Locate the cell with the specified text and output its [x, y] center coordinate. 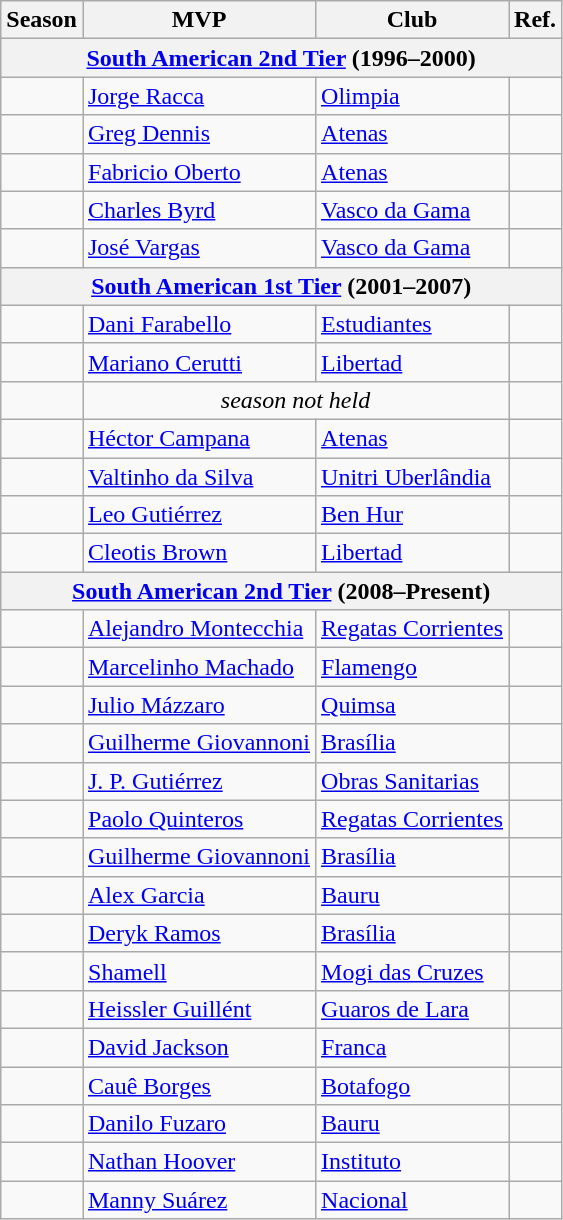
Guaros de Lara [412, 1009]
Fabricio Oberto [198, 172]
Héctor Campana [198, 438]
J. P. Gutiérrez [198, 781]
Julio Mázzaro [198, 705]
Instituto [412, 1162]
Cleotis Brown [198, 553]
David Jackson [198, 1047]
Botafogo [412, 1085]
Alejandro Montecchia [198, 629]
Nacional [412, 1200]
Leo Gutiérrez [198, 515]
Dani Farabello [198, 324]
Olimpia [412, 96]
Unitri Uberlândia [412, 477]
Jorge Racca [198, 96]
Shamell [198, 971]
Estudiantes [412, 324]
Flamengo [412, 667]
Mogi das Cruzes [412, 971]
South American 1st Tier (2001–2007) [282, 286]
Obras Sanitarias [412, 781]
Season [42, 20]
Club [412, 20]
Ben Hur [412, 515]
Danilo Fuzaro [198, 1124]
Quimsa [412, 705]
Manny Suárez [198, 1200]
José Vargas [198, 248]
Paolo Quinteros [198, 819]
South American 2nd Tier (2008–Present) [282, 591]
Greg Dennis [198, 134]
Valtinho da Silva [198, 477]
Deryk Ramos [198, 933]
Nathan Hoover [198, 1162]
Cauê Borges [198, 1085]
Charles Byrd [198, 210]
Alex Garcia [198, 895]
Mariano Cerutti [198, 362]
Marcelinho Machado [198, 667]
Franca [412, 1047]
South American 2nd Tier (1996–2000) [282, 58]
Heissler Guillént [198, 1009]
MVP [198, 20]
Ref. [536, 20]
season not held [295, 400]
